Search for the cell housing the specified text and yield its (X, Y) center coordinate. 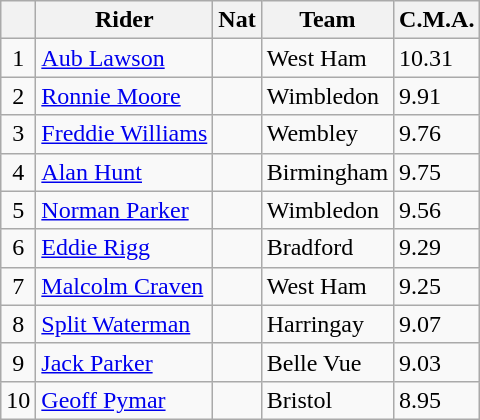
10.31 (437, 58)
6 (18, 248)
Wembley (327, 134)
Harringay (327, 324)
3 (18, 134)
9.56 (437, 210)
9.75 (437, 172)
Split Waterman (124, 324)
C.M.A. (437, 20)
Eddie Rigg (124, 248)
9.91 (437, 96)
Aub Lawson (124, 58)
1 (18, 58)
Geoff Pymar (124, 400)
4 (18, 172)
9.25 (437, 286)
9 (18, 362)
Malcolm Craven (124, 286)
Team (327, 20)
Bradford (327, 248)
9.03 (437, 362)
10 (18, 400)
8.95 (437, 400)
Rider (124, 20)
9.07 (437, 324)
5 (18, 210)
Birmingham (327, 172)
Alan Hunt (124, 172)
9.29 (437, 248)
Freddie Williams (124, 134)
8 (18, 324)
9.76 (437, 134)
Jack Parker (124, 362)
Bristol (327, 400)
Belle Vue (327, 362)
Nat (237, 20)
Ronnie Moore (124, 96)
7 (18, 286)
Norman Parker (124, 210)
2 (18, 96)
